Output the (x, y) coordinate of the center of the cell containing the given text.  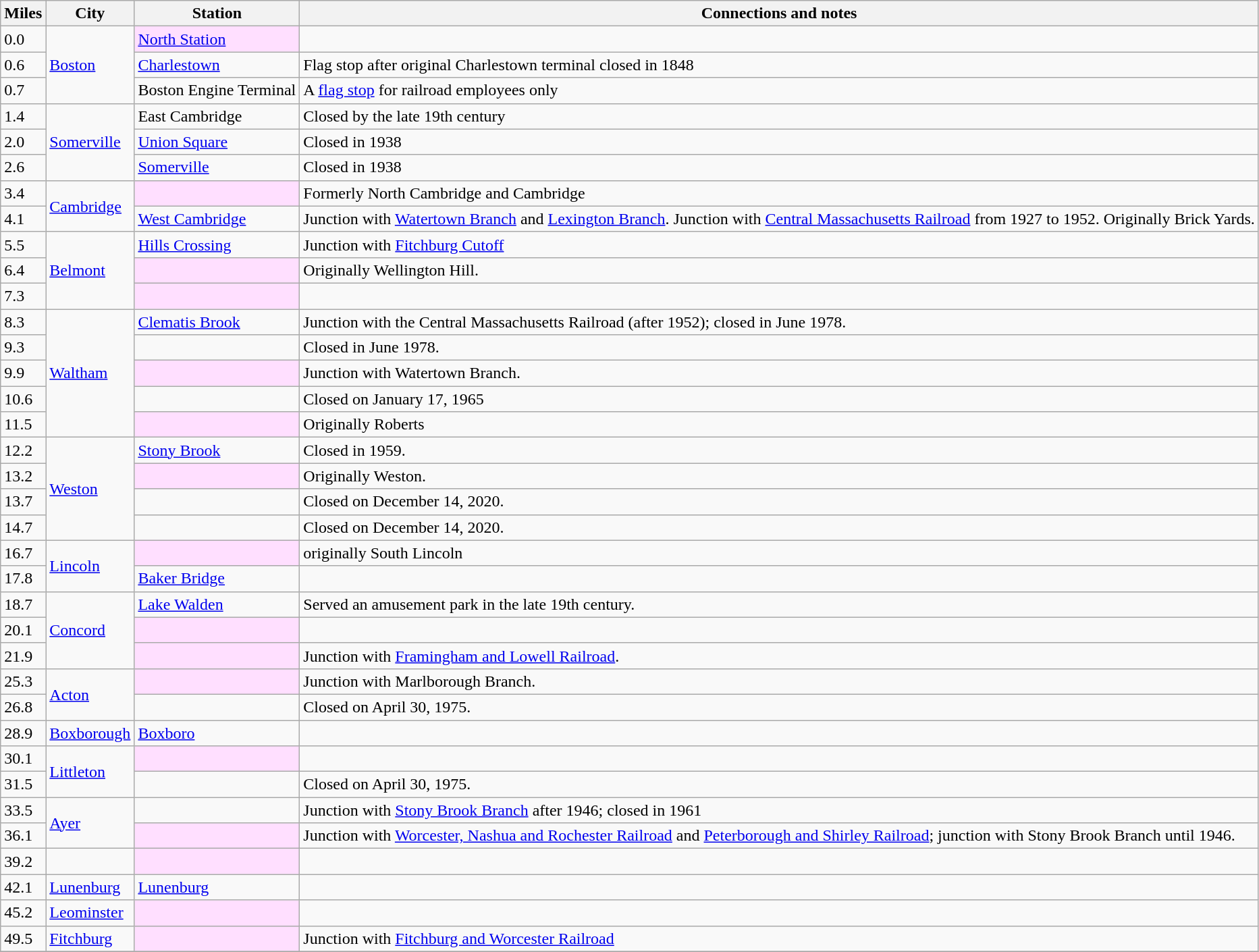
West Cambridge (217, 219)
Hills Crossing (217, 244)
Junction with Watertown Branch. (779, 373)
1.4 (23, 116)
33.5 (23, 810)
East Cambridge (217, 116)
Junction with Watertown Branch and Lexington Branch. Junction with Central Massachusetts Railroad from 1927 to 1952. Originally Brick Yards. (779, 219)
7.3 (23, 296)
Closed on January 17, 1965 (779, 399)
5.5 (23, 244)
42.1 (23, 887)
12.2 (23, 450)
Baker Bridge (217, 579)
Lincoln (90, 566)
Boston Engine Terminal (217, 90)
6.4 (23, 270)
45.2 (23, 913)
49.5 (23, 938)
Boxborough (90, 733)
Miles (23, 14)
Junction with Fitchburg and Worcester Railroad (779, 938)
13.7 (23, 502)
13.2 (23, 476)
25.3 (23, 681)
Originally Wellington Hill. (779, 270)
Formerly North Cambridge and Cambridge (779, 193)
Union Square (217, 142)
Originally Weston. (779, 476)
originally South Lincoln (779, 553)
Cambridge (90, 206)
3.4 (23, 193)
Boxboro (217, 733)
Concord (90, 630)
39.2 (23, 862)
Junction with Worcester, Nashua and Rochester Railroad and Peterborough and Shirley Railroad; junction with Stony Brook Branch until 1946. (779, 836)
16.7 (23, 553)
Junction with Marlborough Branch. (779, 681)
0.0 (23, 39)
Belmont (90, 270)
Clematis Brook (217, 322)
26.8 (23, 707)
Served an amusement park in the late 19th century. (779, 604)
Closed in 1959. (779, 450)
Leominster (90, 913)
8.3 (23, 322)
Junction with the Central Massachusetts Railroad (after 1952); closed in June 1978. (779, 322)
10.6 (23, 399)
Weston (90, 489)
28.9 (23, 733)
Closed by the late 19th century (779, 116)
20.1 (23, 630)
4.1 (23, 219)
A flag stop for railroad employees only (779, 90)
City (90, 14)
Junction with Stony Brook Branch after 1946; closed in 1961 (779, 810)
11.5 (23, 425)
Stony Brook (217, 450)
Boston (90, 65)
21.9 (23, 656)
Lake Walden (217, 604)
0.6 (23, 65)
Charlestown (217, 65)
Fitchburg (90, 938)
Station (217, 14)
Flag stop after original Charlestown terminal closed in 1848 (779, 65)
Junction with Fitchburg Cutoff (779, 244)
31.5 (23, 785)
Acton (90, 694)
14.7 (23, 527)
36.1 (23, 836)
Ayer (90, 823)
North Station (217, 39)
Junction with Framingham and Lowell Railroad. (779, 656)
17.8 (23, 579)
Originally Roberts (779, 425)
2.6 (23, 167)
2.0 (23, 142)
Littleton (90, 772)
9.3 (23, 348)
Waltham (90, 373)
0.7 (23, 90)
30.1 (23, 759)
Closed in June 1978. (779, 348)
Connections and notes (779, 14)
18.7 (23, 604)
9.9 (23, 373)
